Output the (x, y) coordinate of the center of the cell containing the given text.  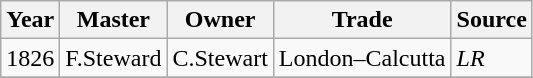
London–Calcutta (362, 58)
1826 (30, 58)
C.Stewart (220, 58)
LR (492, 58)
F.Steward (114, 58)
Source (492, 20)
Trade (362, 20)
Owner (220, 20)
Master (114, 20)
Year (30, 20)
